Capture the cell that displays the provided text and extract its [x, y] central coordinate. 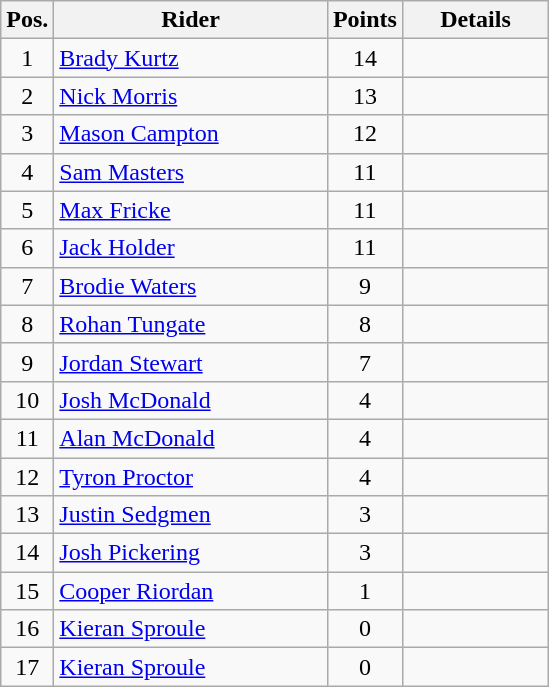
Brodie Waters [191, 286]
5 [28, 210]
Mason Campton [191, 134]
Justin Sedgmen [191, 515]
Nick Morris [191, 96]
Rohan Tungate [191, 324]
15 [28, 591]
Josh McDonald [191, 400]
Jack Holder [191, 248]
16 [28, 629]
Pos. [28, 20]
10 [28, 400]
Alan McDonald [191, 438]
2 [28, 96]
Jordan Stewart [191, 362]
Max Fricke [191, 210]
Sam Masters [191, 172]
Rider [191, 20]
Cooper Riordan [191, 591]
17 [28, 667]
Tyron Proctor [191, 477]
6 [28, 248]
Josh Pickering [191, 553]
Points [364, 20]
Brady Kurtz [191, 58]
Details [475, 20]
